Locate the cell with the specified text and output its [x, y] center coordinate. 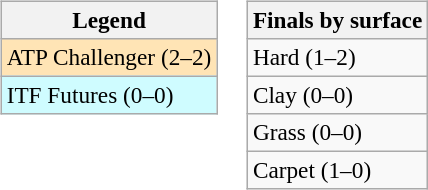
Finals by surface [337, 20]
ITF Futures (0–0) [108, 95]
Legend [108, 20]
Hard (1–2) [337, 57]
ATP Challenger (2–2) [108, 57]
Clay (0–0) [337, 95]
Grass (0–0) [337, 133]
Carpet (1–0) [337, 171]
